Return the [X, Y] coordinate for the center point of the cell that contains the specified text.  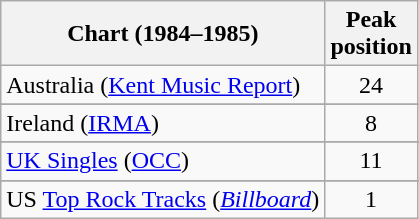
UK Singles (OCC) [163, 161]
Ireland (IRMA) [163, 123]
US Top Rock Tracks (Billboard) [163, 199]
Chart (1984–1985) [163, 34]
24 [371, 85]
11 [371, 161]
Australia (Kent Music Report) [163, 85]
Peakposition [371, 34]
8 [371, 123]
1 [371, 199]
